Determine the [X, Y] coordinate at the center of the cell enclosing the given text.  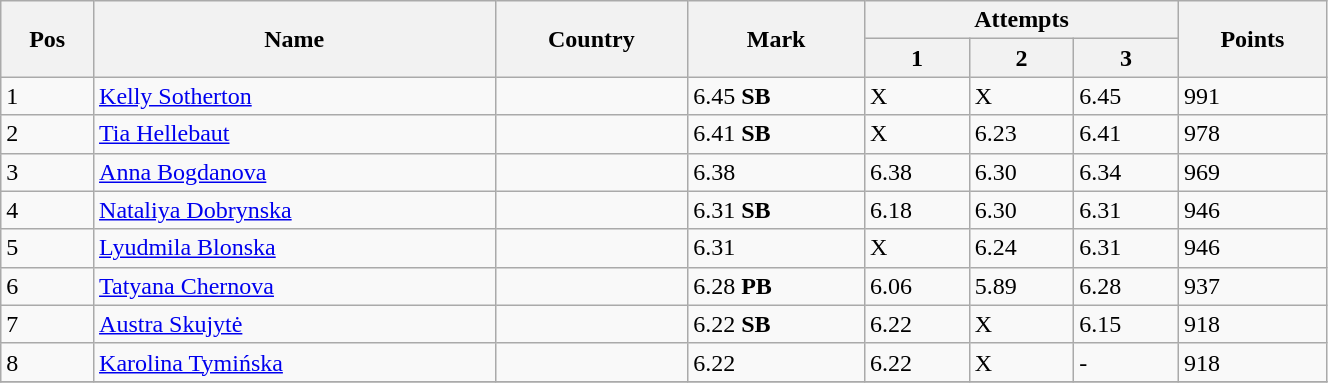
5 [48, 248]
6.45 [1126, 96]
Pos [48, 39]
Austra Skujytė [295, 324]
4 [48, 210]
6.28 [1126, 286]
Mark [776, 39]
6.06 [918, 286]
Tatyana Chernova [295, 286]
Lyudmila Blonska [295, 248]
6.41 [1126, 134]
937 [1252, 286]
Points [1252, 39]
991 [1252, 96]
8 [48, 362]
5.89 [1022, 286]
- [1126, 362]
6.18 [918, 210]
6.34 [1126, 172]
6.28 PB [776, 286]
6.24 [1022, 248]
Name [295, 39]
7 [48, 324]
6.22 SB [776, 324]
Nataliya Dobrynska [295, 210]
Karolina Tymińska [295, 362]
Country [592, 39]
6.31 SB [776, 210]
Anna Bogdanova [295, 172]
6.41 SB [776, 134]
Kelly Sotherton [295, 96]
6.15 [1126, 324]
969 [1252, 172]
Attempts [1022, 20]
978 [1252, 134]
Tia Hellebaut [295, 134]
6 [48, 286]
6.23 [1022, 134]
6.45 SB [776, 96]
